Locate the cell with the specified text and output its [x, y] center coordinate. 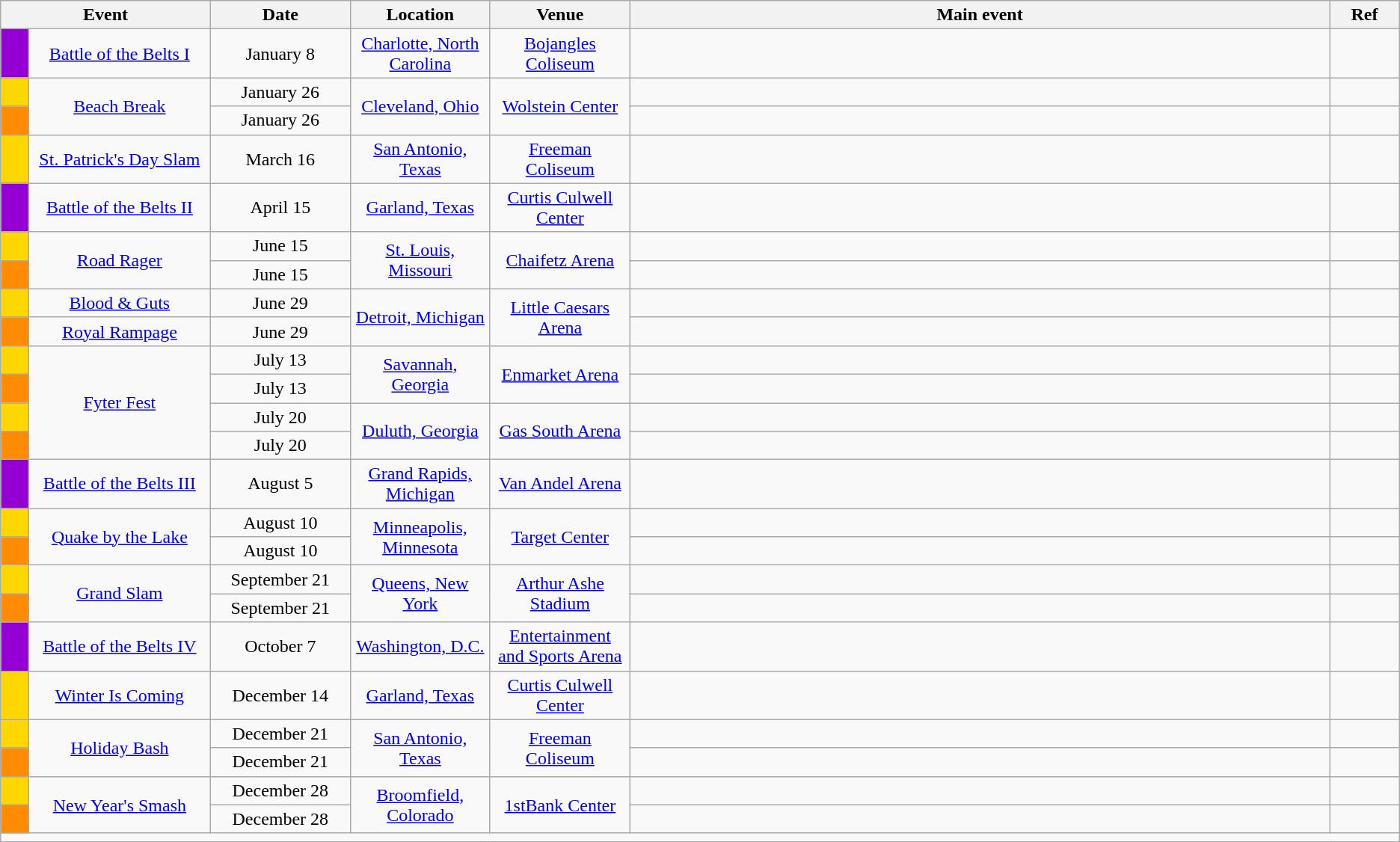
January 8 [280, 54]
Queens, New York [420, 594]
Grand Rapids, Michigan [420, 485]
Bojangles Coliseum [559, 54]
St. Patrick's Day Slam [120, 159]
Beach Break [120, 106]
Washington, D.C. [420, 646]
Winter Is Coming [120, 695]
Location [420, 15]
Grand Slam [120, 594]
Entertainment and Sports Arena [559, 646]
Target Center [559, 537]
Road Rager [120, 260]
Arthur Ashe Stadium [559, 594]
Savannah, Georgia [420, 374]
Blood & Guts [120, 303]
Fyter Fest [120, 402]
Venue [559, 15]
Cleveland, Ohio [420, 106]
Duluth, Georgia [420, 431]
Charlotte, North Carolina [420, 54]
Wolstein Center [559, 106]
Gas South Arena [559, 431]
1stBank Center [559, 805]
Battle of the Belts II [120, 208]
Holiday Bash [120, 748]
Van Andel Arena [559, 485]
October 7 [280, 646]
New Year's Smash [120, 805]
Quake by the Lake [120, 537]
Little Caesars Arena [559, 317]
St. Louis, Missouri [420, 260]
Date [280, 15]
December 14 [280, 695]
Main event [980, 15]
Battle of the Belts IV [120, 646]
Minneapolis, Minnesota [420, 537]
Enmarket Arena [559, 374]
Detroit, Michigan [420, 317]
March 16 [280, 159]
Chaifetz Arena [559, 260]
August 5 [280, 485]
April 15 [280, 208]
Event [106, 15]
Battle of the Belts I [120, 54]
Royal Rampage [120, 331]
Ref [1365, 15]
Battle of the Belts III [120, 485]
Broomfield, Colorado [420, 805]
